Identify which cell holds the provided text, then report its [x, y] central coordinate. 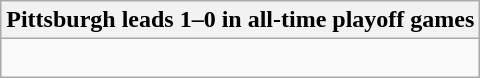
Pittsburgh leads 1–0 in all-time playoff games [240, 20]
